Provide the [X, Y] coordinate of the cell's center where the given text is located.  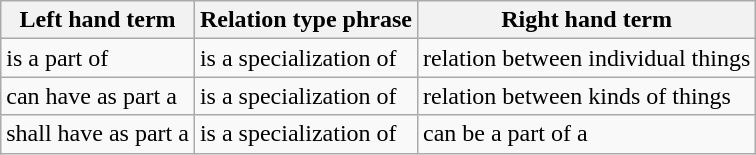
Right hand term [586, 20]
relation between individual things [586, 58]
can be a part of a [586, 134]
relation between kinds of things [586, 96]
Left hand term [98, 20]
can have as part a [98, 96]
Relation type phrase [306, 20]
is a part of [98, 58]
shall have as part a [98, 134]
